Return [X, Y] of the center of cell containing provided text 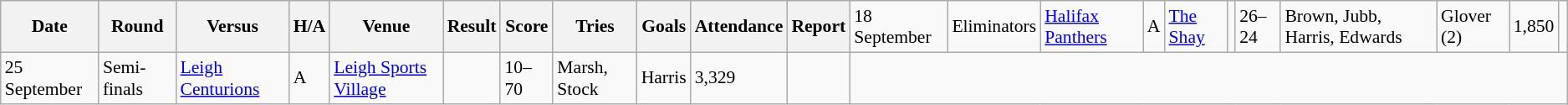
Attendance [739, 27]
The Shay [1196, 27]
18 September [898, 27]
Result [472, 27]
Report [818, 27]
Tries [595, 27]
26–24 [1258, 27]
Score [527, 27]
25 September [50, 77]
Date [50, 27]
Round [137, 27]
Marsh, Stock [595, 77]
Venue [386, 27]
1,850 [1534, 27]
Eliminators [993, 27]
10–70 [527, 77]
Harris [664, 77]
Semi-finals [137, 77]
3,329 [739, 77]
Versus [232, 27]
Leigh Sports Village [386, 77]
Brown, Jubb, Harris, Edwards [1358, 27]
Glover (2) [1474, 27]
Halifax Panthers [1092, 27]
Leigh Centurions [232, 77]
Goals [664, 27]
H/A [309, 27]
